Capture the cell that displays the provided text and extract its (x, y) central coordinate. 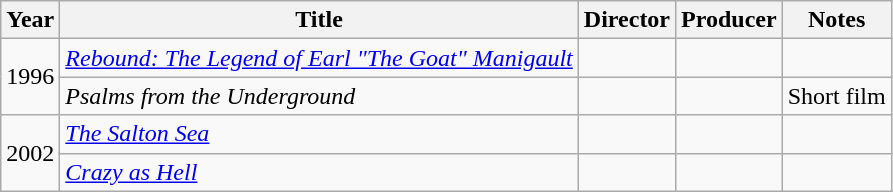
Year (30, 20)
Psalms from the Underground (320, 96)
Director (626, 20)
2002 (30, 153)
Notes (836, 20)
Producer (730, 20)
Title (320, 20)
Rebound: The Legend of Earl "The Goat" Manigault (320, 58)
Crazy as Hell (320, 172)
The Salton Sea (320, 134)
Short film (836, 96)
1996 (30, 77)
